From the cell containing the given text, extract its center point as (x, y) coordinate. 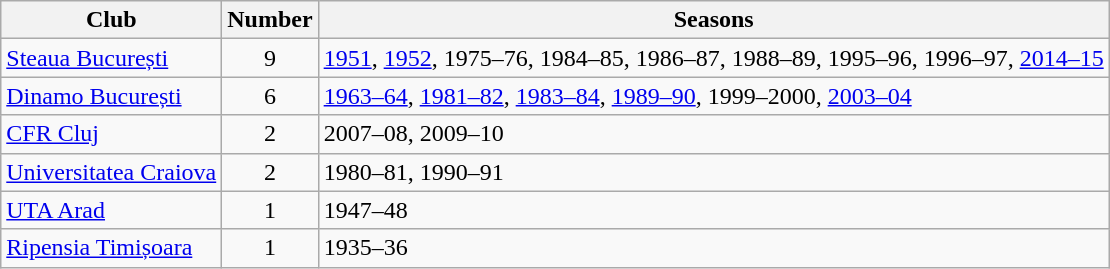
Number (270, 20)
1963–64, 1981–82, 1983–84, 1989–90, 1999–2000, 2003–04 (714, 96)
1951, 1952, 1975–76, 1984–85, 1986–87, 1988–89, 1995–96, 1996–97, 2014–15 (714, 58)
1947–48 (714, 210)
Dinamo București (112, 96)
Universitatea Craiova (112, 172)
UTA Arad (112, 210)
Ripensia Timișoara (112, 248)
Club (112, 20)
9 (270, 58)
2007–08, 2009–10 (714, 134)
CFR Cluj (112, 134)
1980–81, 1990–91 (714, 172)
Seasons (714, 20)
1935–36 (714, 248)
6 (270, 96)
Steaua București (112, 58)
